Scan for the cell matching the given text and deliver its (x, y) coordinate at center. 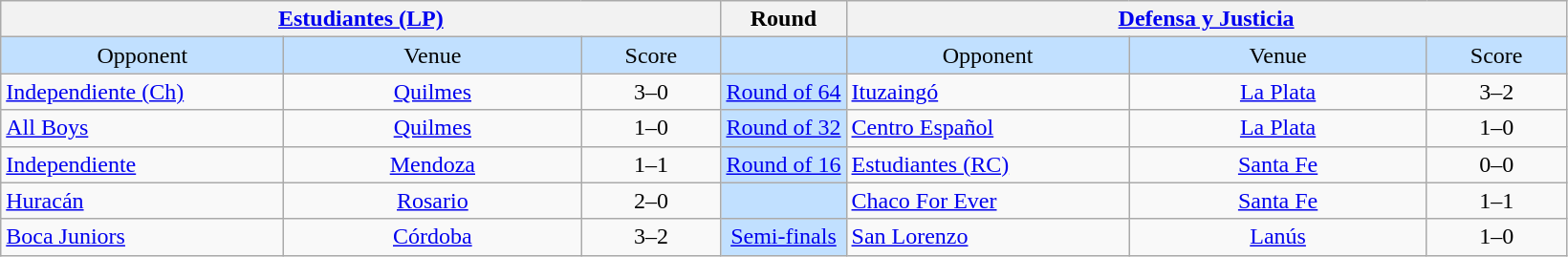
2–0 (651, 201)
Centro Español (988, 128)
Independiente (142, 164)
Independiente (Ch) (142, 92)
Boca Juniors (142, 237)
Rosario (432, 201)
0–0 (1496, 164)
San Lorenzo (988, 237)
Mendoza (432, 164)
All Boys (142, 128)
Lanús (1277, 237)
Round of 32 (784, 128)
Estudiantes (RC) (988, 164)
Semi-finals (784, 237)
3–0 (651, 92)
Round of 16 (784, 164)
Defensa y Justicia (1207, 19)
Chaco For Ever (988, 201)
Round (784, 19)
Estudiantes (LP) (361, 19)
Córdoba (432, 237)
Huracán (142, 201)
Ituzaingó (988, 92)
Round of 64 (784, 92)
